Search for the cell housing the specified text and yield its [X, Y] center coordinate. 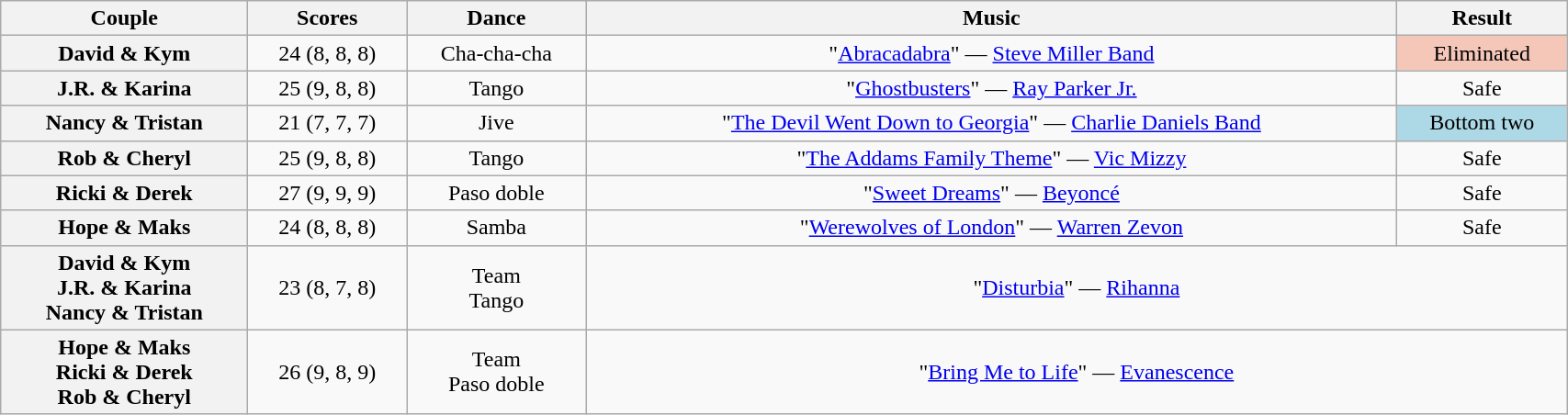
"Abracadabra" — Steve Miller Band [992, 53]
23 (8, 7, 8) [327, 287]
Dance [496, 18]
"Bring Me to Life" — Evanescence [1077, 372]
27 (9, 9, 9) [327, 193]
Cha-cha-cha [496, 53]
Bottom two [1483, 123]
26 (9, 8, 9) [327, 372]
J.R. & Karina [125, 88]
"Disturbia" — Rihanna [1077, 287]
Jive [496, 123]
Scores [327, 18]
TeamTango [496, 287]
Paso doble [496, 193]
Nancy & Tristan [125, 123]
Eliminated [1483, 53]
"The Devil Went Down to Georgia" — Charlie Daniels Band [992, 123]
Hope & MaksRicki & DerekRob & Cheryl [125, 372]
"Werewolves of London" — Warren Zevon [992, 228]
Couple [125, 18]
21 (7, 7, 7) [327, 123]
"Ghostbusters" — Ray Parker Jr. [992, 88]
"Sweet Dreams" — Beyoncé [992, 193]
Samba [496, 228]
"The Addams Family Theme" — Vic Mizzy [992, 158]
TeamPaso doble [496, 372]
Music [992, 18]
Rob & Cheryl [125, 158]
Result [1483, 18]
Ricki & Derek [125, 193]
Hope & Maks [125, 228]
David & KymJ.R. & KarinaNancy & Tristan [125, 287]
David & Kym [125, 53]
